Scan for the cell matching the given text and deliver its (x, y) coordinate at center. 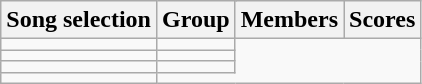
Members (289, 20)
Group (196, 20)
Scores (382, 20)
Song selection (79, 20)
